Locate the cell with the specified text and output its [x, y] center coordinate. 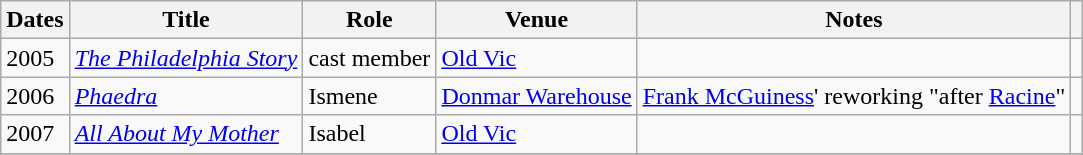
cast member [370, 58]
Venue [536, 20]
2006 [35, 96]
Frank McGuiness' reworking "after Racine" [854, 96]
Notes [854, 20]
Title [186, 20]
Donmar Warehouse [536, 96]
The Philadelphia Story [186, 58]
Dates [35, 20]
2005 [35, 58]
Role [370, 20]
2007 [35, 134]
Isabel [370, 134]
Ismene [370, 96]
Phaedra [186, 96]
All About My Mother [186, 134]
